From the cell containing the given text, extract its center point as [X, Y] coordinate. 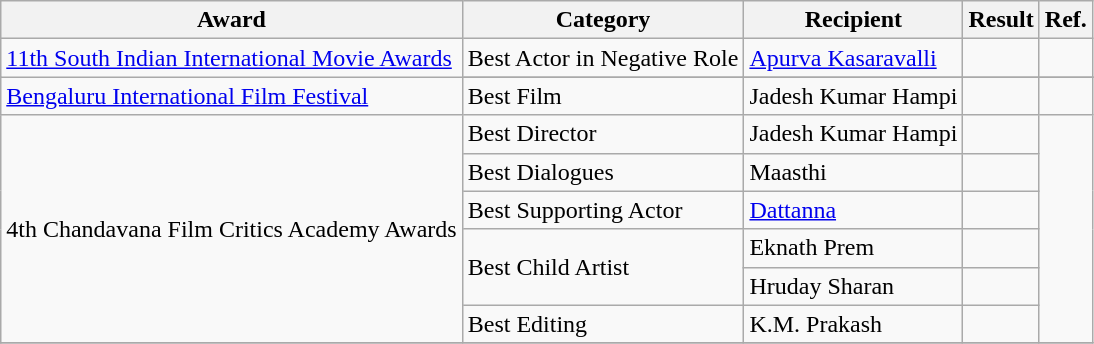
Best Film [603, 96]
Hruday Sharan [854, 286]
Result [1001, 20]
Best Editing [603, 324]
11th South Indian International Movie Awards [232, 58]
Dattanna [854, 210]
K.M. Prakash [854, 324]
Best Director [603, 134]
Best Child Artist [603, 267]
Best Actor in Negative Role [603, 58]
Eknath Prem [854, 248]
Best Supporting Actor [603, 210]
Best Dialogues [603, 172]
Recipient [854, 20]
Maasthi [854, 172]
Ref. [1066, 20]
Award [232, 20]
Category [603, 20]
Bengaluru International Film Festival [232, 96]
Apurva Kasaravalli [854, 58]
4th Chandavana Film Critics Academy Awards [232, 229]
